Output the [X, Y] coordinate of the center of the cell containing the given text.  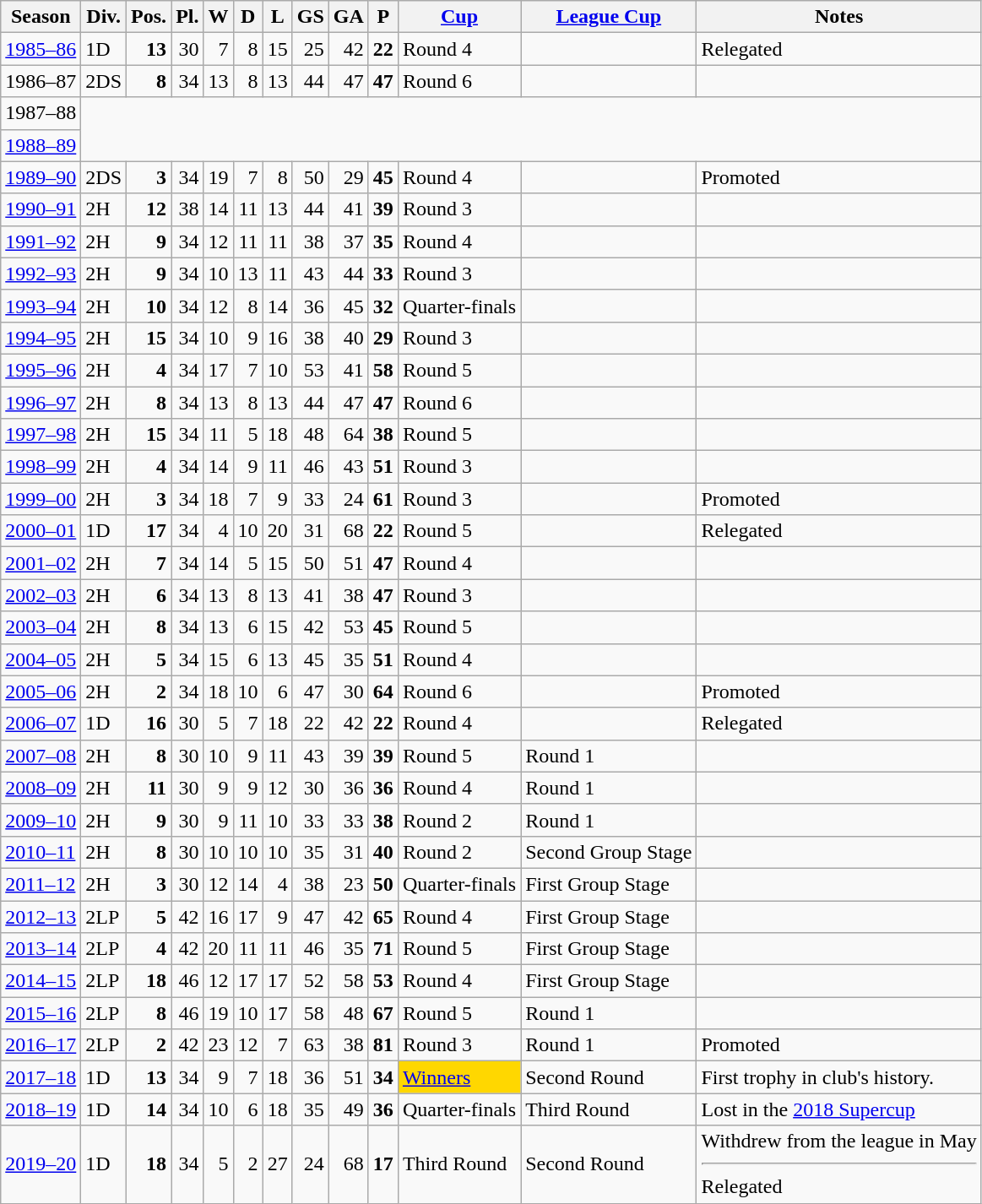
52 [311, 981]
League Cup [609, 17]
81 [383, 1045]
61 [383, 499]
49 [348, 1109]
2019–20 [41, 1164]
1994–95 [41, 338]
2015–16 [41, 1013]
1997–98 [41, 435]
32 [383, 306]
Pl. [187, 17]
2010–11 [41, 852]
1993–94 [41, 306]
Notes [839, 17]
1987–88 [41, 113]
Pos. [149, 17]
2018–19 [41, 1109]
2009–10 [41, 820]
GS [311, 17]
2017–18 [41, 1077]
71 [383, 949]
2008–09 [41, 788]
Winners [459, 1077]
Div. [104, 17]
W [218, 17]
1995–96 [41, 370]
L [277, 17]
P [383, 17]
2005–06 [41, 691]
2012–13 [41, 916]
65 [383, 916]
1986–87 [41, 81]
D [248, 17]
2011–12 [41, 884]
2013–14 [41, 949]
1998–99 [41, 467]
2001–02 [41, 563]
1990–91 [41, 209]
1985–86 [41, 49]
Withdrew from the league in MayRelegated [839, 1164]
63 [311, 1045]
Cup [459, 17]
2006–07 [41, 724]
Second Group Stage [609, 852]
First trophy in club's history. [839, 1077]
1999–00 [41, 499]
2003–04 [41, 627]
1989–90 [41, 177]
2000–01 [41, 531]
Lost in the 2018 Supercup [839, 1109]
2004–05 [41, 659]
2016–17 [41, 1045]
2002–03 [41, 595]
1991–92 [41, 241]
2014–15 [41, 981]
Season [41, 17]
67 [383, 1013]
25 [311, 49]
37 [348, 241]
GA [348, 17]
1996–97 [41, 403]
27 [277, 1164]
1988–89 [41, 145]
2007–08 [41, 756]
1992–93 [41, 274]
